Return (X, Y) of the center of cell containing provided text 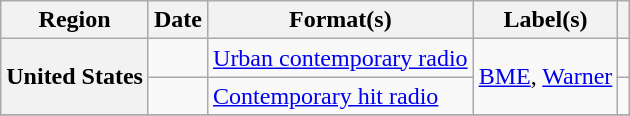
BME, Warner (546, 77)
Contemporary hit radio (341, 96)
Label(s) (546, 20)
Date (178, 20)
Format(s) (341, 20)
Region (75, 20)
United States (75, 77)
Urban contemporary radio (341, 58)
